Provide the (x, y) coordinate of the cell's center where the given text is located.  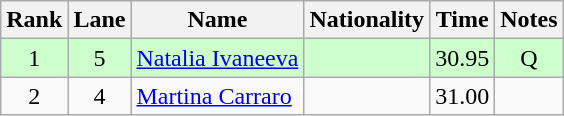
Notes (529, 20)
Q (529, 58)
30.95 (462, 58)
Time (462, 20)
1 (34, 58)
Lane (100, 20)
Name (218, 20)
Nationality (367, 20)
2 (34, 96)
Martina Carraro (218, 96)
4 (100, 96)
Natalia Ivaneeva (218, 58)
31.00 (462, 96)
Rank (34, 20)
5 (100, 58)
